Find where the given text appears and provide that cell's center as [X, Y] coordinate. 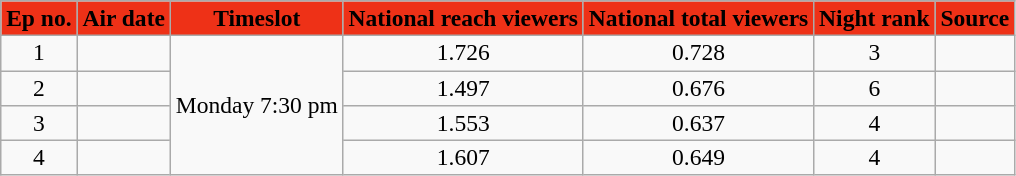
Source [975, 18]
National reach viewers [463, 18]
Night rank [874, 18]
Air date [124, 18]
0.676 [698, 88]
National total viewers [698, 18]
0.649 [698, 158]
1.497 [463, 88]
Ep no. [39, 18]
2 [39, 88]
0.637 [698, 122]
1 [39, 52]
Timeslot [256, 18]
1.726 [463, 52]
6 [874, 88]
1.607 [463, 158]
1.553 [463, 122]
Monday 7:30 pm [256, 105]
0.728 [698, 52]
